Determine the (X, Y) coordinate at the center of the cell enclosing the given text.  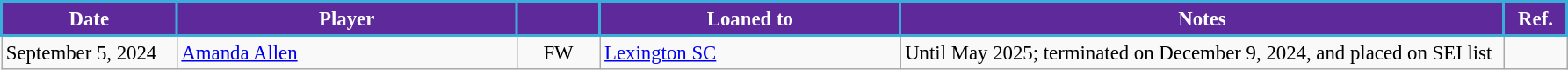
Amanda Allen (346, 52)
Notes (1202, 19)
Until May 2025; terminated on December 9, 2024, and placed on SEI list (1202, 52)
September 5, 2024 (90, 52)
FW (559, 52)
Ref. (1535, 19)
Player (346, 19)
Loaned to (750, 19)
Lexington SC (750, 52)
Date (90, 19)
